From the cell containing the given text, extract its center point as [X, Y] coordinate. 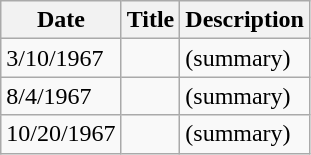
Date [61, 20]
Description [245, 20]
10/20/1967 [61, 134]
3/10/1967 [61, 58]
Title [150, 20]
8/4/1967 [61, 96]
